Pinpoint the cell where the given text exists, returning its (X, Y) midpoint coordinate. 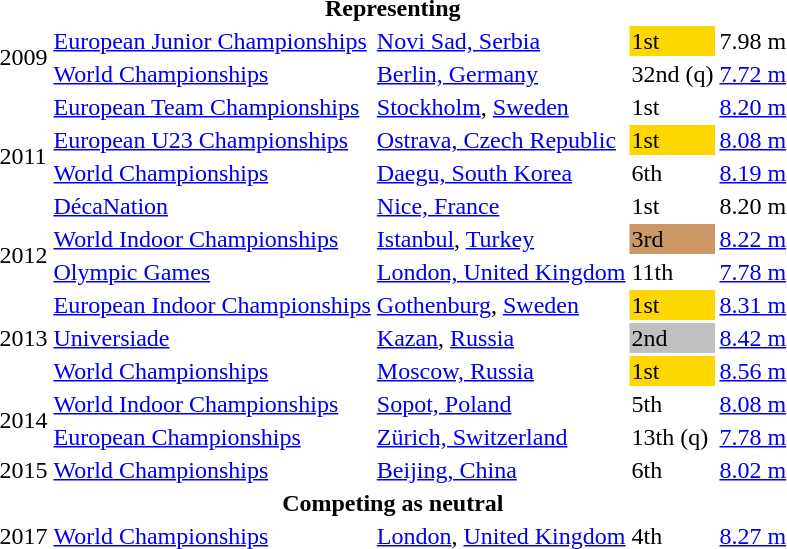
Ostrava, Czech Republic (501, 140)
European Indoor Championships (212, 305)
11th (672, 272)
32nd (q) (672, 74)
Sopot, Poland (501, 404)
European Junior Championships (212, 41)
Zürich, Switzerland (501, 437)
London, United Kingdom (501, 272)
DécaNation (212, 206)
Nice, France (501, 206)
Moscow, Russia (501, 371)
Olympic Games (212, 272)
Beijing, China (501, 470)
Universiade (212, 338)
3rd (672, 239)
European U23 Championships (212, 140)
Kazan, Russia (501, 338)
Stockholm, Sweden (501, 107)
2nd (672, 338)
5th (672, 404)
European Championships (212, 437)
13th (q) (672, 437)
Daegu, South Korea (501, 173)
Novi Sad, Serbia (501, 41)
Istanbul, Turkey (501, 239)
European Team Championships (212, 107)
Berlin, Germany (501, 74)
Gothenburg, Sweden (501, 305)
